Find where the given text appears and provide that cell's center as [X, Y] coordinate. 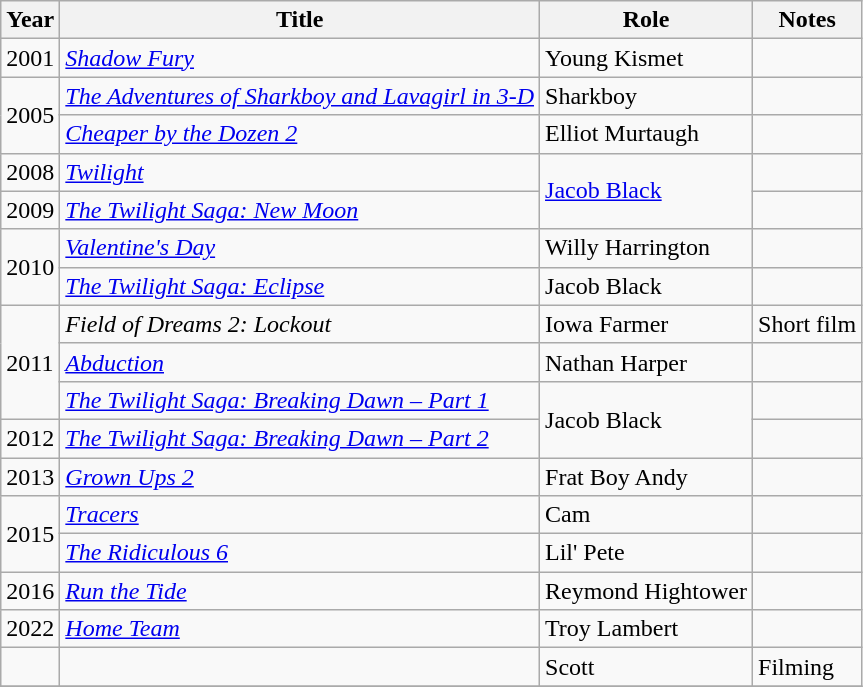
Troy Lambert [646, 629]
Cheaper by the Dozen 2 [300, 134]
Filming [808, 667]
The Adventures of Sharkboy and Lavagirl in 3-D [300, 96]
2016 [30, 591]
Frat Boy Andy [646, 477]
2001 [30, 58]
2005 [30, 115]
Grown Ups 2 [300, 477]
Elliot Murtaugh [646, 134]
Home Team [300, 629]
The Twilight Saga: Breaking Dawn – Part 2 [300, 438]
Role [646, 20]
Young Kismet [646, 58]
Reymond Hightower [646, 591]
Scott [646, 667]
2022 [30, 629]
Year [30, 20]
Cam [646, 515]
Lil' Pete [646, 553]
The Twilight Saga: Eclipse [300, 286]
2013 [30, 477]
2012 [30, 438]
Twilight [300, 172]
Notes [808, 20]
The Twilight Saga: Breaking Dawn – Part 1 [300, 400]
Abduction [300, 362]
2010 [30, 267]
Nathan Harper [646, 362]
Run the Tide [300, 591]
Short film [808, 324]
2011 [30, 362]
Iowa Farmer [646, 324]
The Ridiculous 6 [300, 553]
2008 [30, 172]
Shadow Fury [300, 58]
Willy Harrington [646, 248]
Tracers [300, 515]
Title [300, 20]
2009 [30, 210]
Valentine's Day [300, 248]
Field of Dreams 2: Lockout [300, 324]
The Twilight Saga: New Moon [300, 210]
2015 [30, 534]
Sharkboy [646, 96]
